For the text-containing cell, return its midpoint in (x, y) coordinate format. 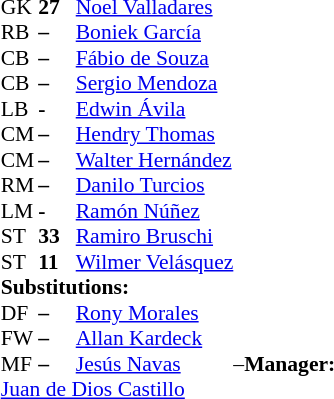
Boniek García (155, 33)
Sergio Mendoza (155, 83)
Walter Hernández (155, 160)
Ramón Núñez (155, 211)
LB (20, 109)
Substitutions: (118, 287)
Ramiro Bruschi (155, 237)
RM (20, 185)
DF (20, 313)
Wilmer Velásquez (155, 262)
MF (20, 364)
FW (20, 339)
RB (20, 33)
11 (57, 262)
Rony Morales (155, 313)
Fábio de Souza (155, 58)
Jesús Navas (155, 364)
Danilo Turcios (155, 185)
Edwin Ávila (155, 109)
LM (20, 211)
33 (57, 237)
Hendry Thomas (155, 135)
Allan Kardeck (155, 339)
